Find where the given text appears and provide that cell's center as (x, y) coordinate. 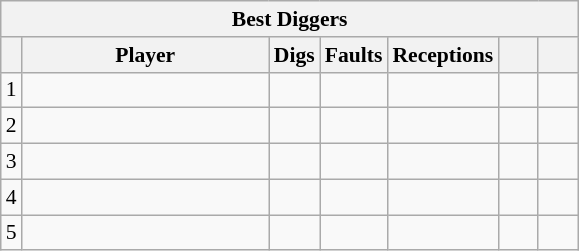
1 (12, 90)
Player (146, 55)
Best Diggers (290, 19)
2 (12, 126)
Faults (354, 55)
4 (12, 197)
Digs (294, 55)
3 (12, 162)
5 (12, 233)
Receptions (442, 55)
